Output the [X, Y] coordinate of the center of the cell containing the given text.  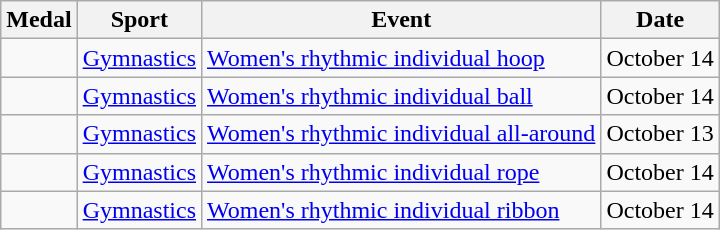
Women's rhythmic individual hoop [402, 58]
Women's rhythmic individual ribbon [402, 210]
Women's rhythmic individual ball [402, 96]
October 13 [660, 134]
Sport [139, 20]
Event [402, 20]
Date [660, 20]
Women's rhythmic individual all-around [402, 134]
Women's rhythmic individual rope [402, 172]
Medal [39, 20]
